Locate the cell with the specified text and output its (x, y) center coordinate. 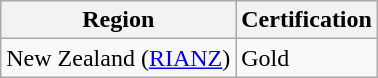
Region (118, 20)
New Zealand (RIANZ) (118, 58)
Certification (307, 20)
Gold (307, 58)
